Pinpoint the cell where the given text exists, returning its (X, Y) midpoint coordinate. 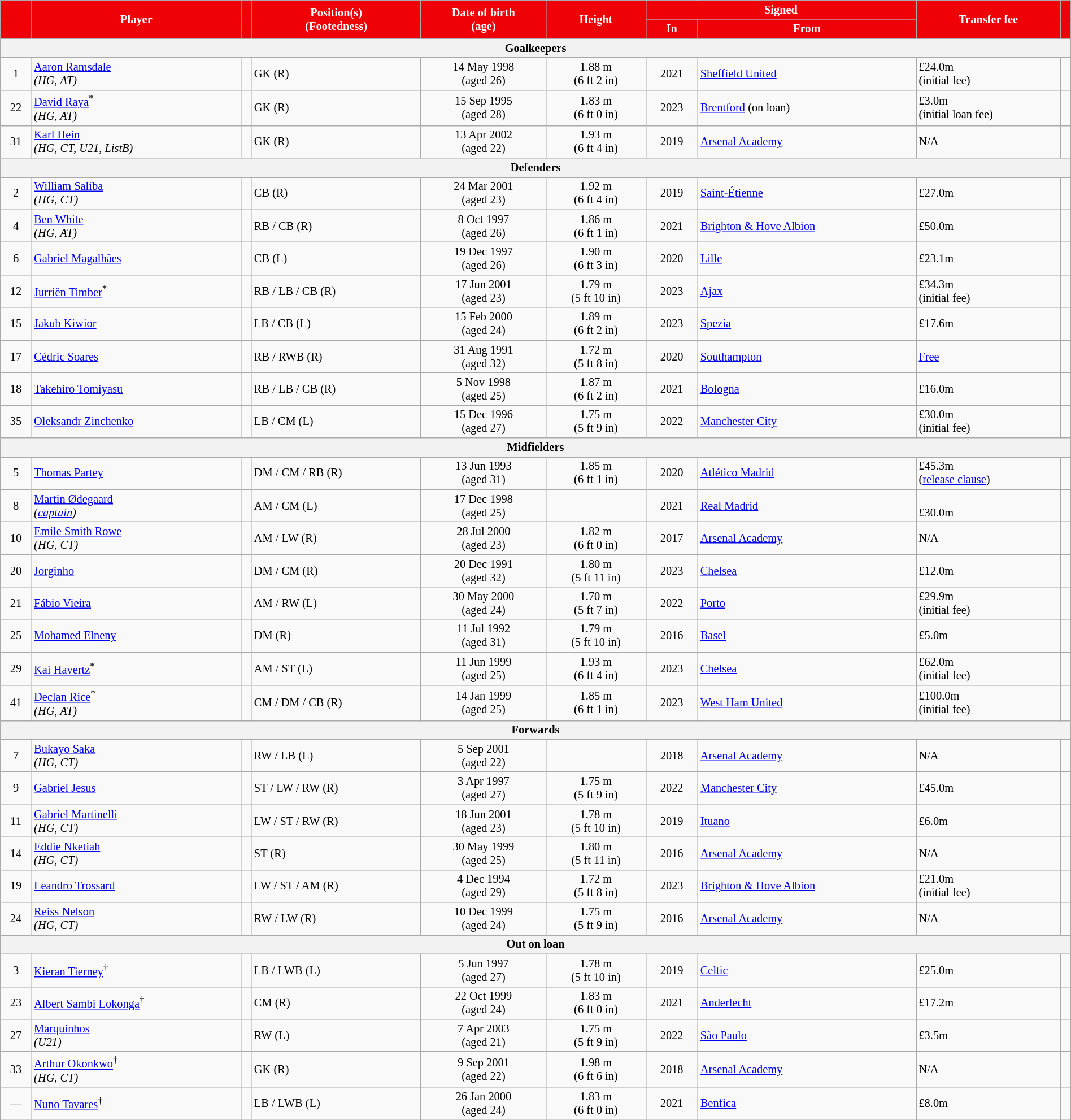
5 (16, 473)
£30.0m (989, 506)
AM / LW (R) (336, 538)
CB (L) (336, 259)
£30.0m(initial fee) (989, 422)
4 (16, 226)
Spezia (807, 324)
21 (16, 604)
£3.5m (989, 1035)
15 (16, 324)
Forwards (535, 730)
17 Jun 2001(aged 23) (484, 291)
Basel (807, 636)
1.90 m(6 ft 3 in) (595, 259)
Signed (781, 10)
41 (16, 703)
Ajax (807, 291)
West Ham United (807, 703)
CM (R) (336, 1003)
Date of birth(age) (484, 19)
31 Aug 1991(aged 32) (484, 357)
1.87 m(6 ft 2 in) (595, 389)
£34.3m(initial fee) (989, 291)
£27.0m (989, 193)
Eddie Nketiah(HG, CT) (136, 853)
Benfica (807, 1104)
Fábio Vieira (136, 604)
2017 (672, 538)
Marquinhos(U21) (136, 1035)
Jorginho (136, 571)
RW (L) (336, 1035)
RW / LB (L) (336, 756)
ST / LW / RW (R) (336, 788)
Ben White(HG, AT) (136, 226)
Porto (807, 604)
LB / CB (L) (336, 324)
5 Sep 2001(aged 22) (484, 756)
7 Apr 2003(aged 21) (484, 1035)
30 May 1999(aged 25) (484, 853)
10 Dec 1999(aged 24) (484, 919)
£5.0m (989, 636)
8 Oct 1997(aged 26) (484, 226)
Gabriel Jesus (136, 788)
Saint-Étienne (807, 193)
11 (16, 821)
£45.3m(release clause) (989, 473)
LB / CM (L) (336, 422)
RW / LW (R) (336, 919)
RB / CB (R) (336, 226)
£24.0m(initial fee) (989, 73)
£50.0m (989, 226)
Out on loan (535, 944)
AM / RW (L) (336, 604)
19 (16, 886)
£16.0m (989, 389)
2 (16, 193)
14 May 1998(aged 26) (484, 73)
CM / DM / CB (R) (336, 703)
CB (R) (336, 193)
AM / CM (L) (336, 506)
1.98 m(6 ft 6 in) (595, 1069)
15 Feb 2000(aged 24) (484, 324)
Player (136, 19)
18 (16, 389)
£6.0m (989, 821)
11 Jul 1992(aged 31) (484, 636)
17 Dec 1998(aged 25) (484, 506)
25 (16, 636)
1.70 m(5 ft 7 in) (595, 604)
£17.2m (989, 1003)
Karl Hein(HG, CT, U21, ListB) (136, 142)
£21.0m(initial fee) (989, 886)
William Saliba(HG, CT) (136, 193)
33 (16, 1069)
ST (R) (336, 853)
1.86 m(6 ft 1 in) (595, 226)
35 (16, 422)
1.89 m(6 ft 2 in) (595, 324)
Anderlecht (807, 1003)
Midfielders (535, 447)
11 Jun 1999(aged 25) (484, 668)
29 (16, 668)
Position(s)(Footedness) (336, 19)
12 (16, 291)
1.82 m(6 ft 0 in) (595, 538)
Height (595, 19)
Bukayo Saka(HG, CT) (136, 756)
Free (989, 357)
8 (16, 506)
£45.0m (989, 788)
3 (16, 970)
26 Jan 2000(aged 24) (484, 1104)
3 Apr 1997(aged 27) (484, 788)
Defenders (535, 168)
Cédric Soares (136, 357)
10 (16, 538)
£100.0m(initial fee) (989, 703)
£3.0m(initial loan fee) (989, 107)
£23.1m (989, 259)
£17.6m (989, 324)
20 (16, 571)
6 (16, 259)
DM (R) (336, 636)
19 Dec 1997(aged 26) (484, 259)
24 (16, 919)
Arthur Okonkwo†(HG, CT) (136, 1069)
Emile Smith Rowe(HG, CT) (136, 538)
RB / RWB (R) (336, 357)
22 Oct 1999(aged 24) (484, 1003)
Brentford (on loan) (807, 107)
Albert Sambi Lokonga† (136, 1003)
£25.0m (989, 970)
22 (16, 107)
Oleksandr Zinchenko (136, 422)
Jurriën Timber* (136, 291)
28 Jul 2000(aged 23) (484, 538)
13 Jun 1993(aged 31) (484, 473)
1.92 m(6 ft 4 in) (595, 193)
Nuno Tavares† (136, 1104)
Transfer fee (989, 19)
7 (16, 756)
1 (16, 73)
Thomas Partey (136, 473)
5 Jun 1997(aged 27) (484, 970)
5 Nov 1998(aged 25) (484, 389)
Kai Havertz* (136, 668)
27 (16, 1035)
£62.0m(initial fee) (989, 668)
24 Mar 2001(aged 23) (484, 193)
Sheffield United (807, 73)
9 (16, 788)
Gabriel Martinelli(HG, CT) (136, 821)
Kieran Tierney† (136, 970)
18 Jun 2001(aged 23) (484, 821)
Takehiro Tomiyasu (136, 389)
30 May 2000(aged 24) (484, 604)
Leandro Trossard (136, 886)
Aaron Ramsdale(HG, AT) (136, 73)
£12.0m (989, 571)
1.88 m(6 ft 2 in) (595, 73)
Mohamed Elneny (136, 636)
£29.9m(initial fee) (989, 604)
Southampton (807, 357)
David Raya*(HG, AT) (136, 107)
15 Dec 1996(aged 27) (484, 422)
13 Apr 2002(aged 22) (484, 142)
DM / CM (R) (336, 571)
Jakub Kiwior (136, 324)
15 Sep 1995(aged 28) (484, 107)
Lille (807, 259)
— (16, 1104)
17 (16, 357)
Declan Rice*(HG, AT) (136, 703)
£8.0m (989, 1104)
Bologna (807, 389)
20 Dec 1991(aged 32) (484, 571)
Ituano (807, 821)
LW / ST / RW (R) (336, 821)
14 (16, 853)
Celtic (807, 970)
Atlético Madrid (807, 473)
São Paulo (807, 1035)
Martin Ødegaard(captain) (136, 506)
DM / CM / RB (R) (336, 473)
Gabriel Magalhães (136, 259)
23 (16, 1003)
From (807, 29)
9 Sep 2001(aged 22) (484, 1069)
31 (16, 142)
LW / ST / AM (R) (336, 886)
Reiss Nelson(HG, CT) (136, 919)
Goalkeepers (535, 48)
14 Jan 1999(aged 25) (484, 703)
AM / ST (L) (336, 668)
In (672, 29)
4 Dec 1994(aged 29) (484, 886)
Real Madrid (807, 506)
